Return the (x, y) coordinate for the center point of the cell that contains the specified text.  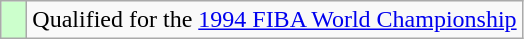
Qualified for the 1994 FIBA World Championship (274, 20)
